Search for the cell housing the specified text and yield its (X, Y) center coordinate. 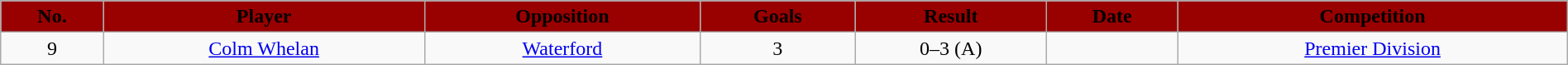
Premier Division (1373, 48)
No. (52, 17)
Competition (1373, 17)
0–3 (A) (951, 48)
Opposition (562, 17)
Waterford (562, 48)
Result (951, 17)
Date (1112, 17)
Player (264, 17)
Colm Whelan (264, 48)
Goals (777, 17)
9 (52, 48)
3 (777, 48)
